Return [x, y] of the center of cell containing provided text 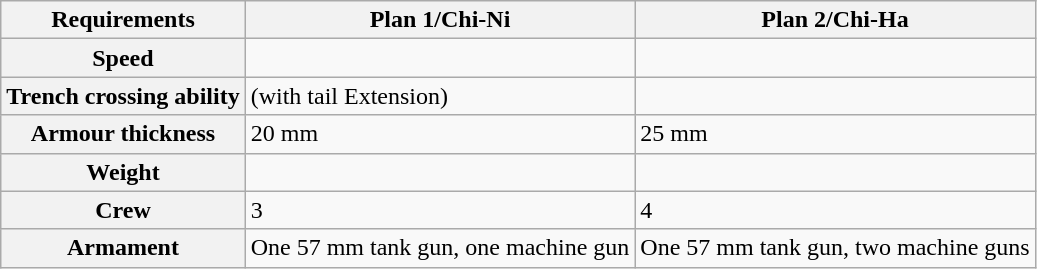
Armament [123, 248]
4 [835, 210]
25 mm [835, 134]
Crew [123, 210]
Plan 1/Chi-Ni [440, 20]
Weight [123, 172]
Speed [123, 58]
Requirements [123, 20]
Trench crossing ability [123, 96]
One 57 mm tank gun, two machine guns [835, 248]
(with tail Extension) [440, 96]
Armour thickness [123, 134]
Plan 2/Chi-Ha [835, 20]
20 mm [440, 134]
3 [440, 210]
One 57 mm tank gun, one machine gun [440, 248]
